Scan for the cell matching the given text and deliver its [x, y] coordinate at center. 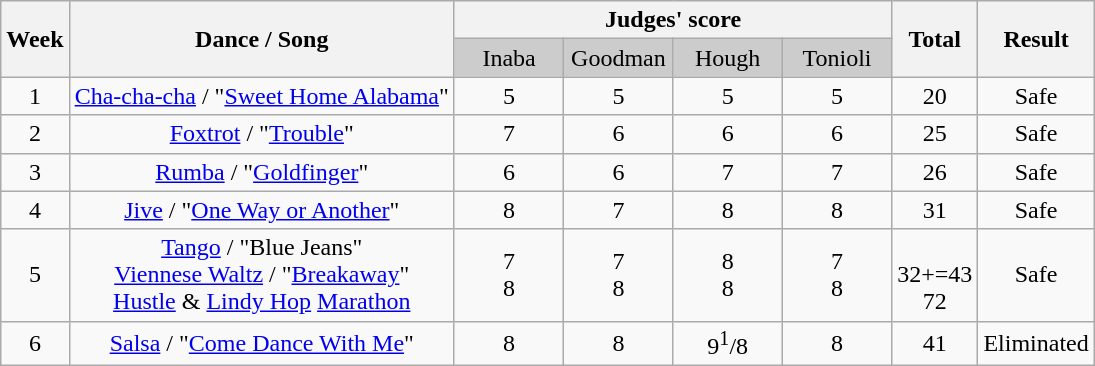
Eliminated [1036, 344]
Salsa / "Come Dance With Me" [262, 344]
20 [935, 96]
4 [35, 210]
Result [1036, 39]
Inaba [508, 58]
Total [935, 39]
Cha-cha-cha / "Sweet Home Alabama" [262, 96]
2 [35, 134]
Tango / "Blue Jeans"Viennese Waltz / "Breakaway"Hustle & Lindy Hop Marathon [262, 275]
Hough [728, 58]
Goodman [618, 58]
88 [728, 275]
Week [35, 39]
Judges' score [672, 20]
Foxtrot / "Trouble" [262, 134]
Rumba / "Goldfinger" [262, 172]
25 [935, 134]
1 [35, 96]
Dance / Song [262, 39]
31 [935, 210]
Tonioli [836, 58]
26 [935, 172]
Jive / "One Way or Another" [262, 210]
41 [935, 344]
32+=4372 [935, 275]
3 [35, 172]
91/8 [728, 344]
